Capture the cell that displays the provided text and extract its [x, y] central coordinate. 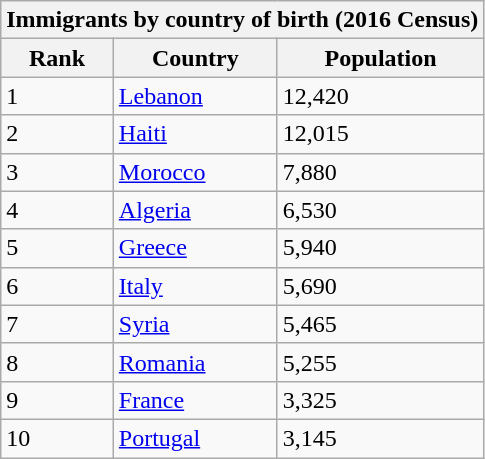
1 [58, 96]
8 [58, 362]
Romania [195, 362]
Haiti [195, 134]
Greece [195, 248]
Portugal [195, 438]
Country [195, 58]
Syria [195, 324]
4 [58, 210]
Immigrants by country of birth (2016 Census) [242, 20]
France [195, 400]
Lebanon [195, 96]
Algeria [195, 210]
5,690 [380, 286]
6 [58, 286]
3 [58, 172]
Italy [195, 286]
Morocco [195, 172]
5,255 [380, 362]
3,325 [380, 400]
7 [58, 324]
12,015 [380, 134]
7,880 [380, 172]
9 [58, 400]
2 [58, 134]
10 [58, 438]
5,465 [380, 324]
Rank [58, 58]
Population [380, 58]
6,530 [380, 210]
3,145 [380, 438]
5 [58, 248]
5,940 [380, 248]
12,420 [380, 96]
